Determine the [x, y] coordinate at the center of the cell enclosing the given text.  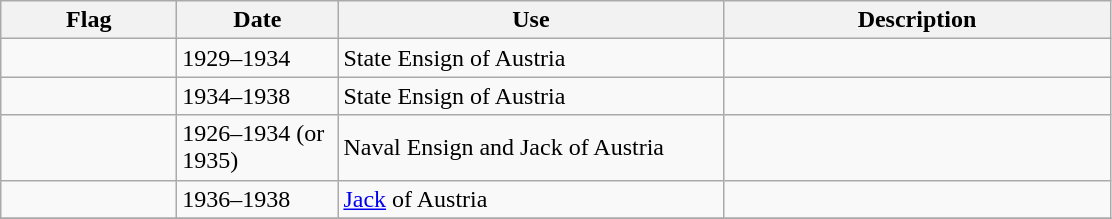
1936–1938 [258, 199]
Jack of Austria [531, 199]
1926–1934 (or 1935) [258, 148]
1929–1934 [258, 58]
Description [917, 20]
Use [531, 20]
Flag [89, 20]
Naval Ensign and Jack of Austria [531, 148]
Date [258, 20]
1934–1938 [258, 96]
